Capture the cell that displays the provided text and extract its [X, Y] central coordinate. 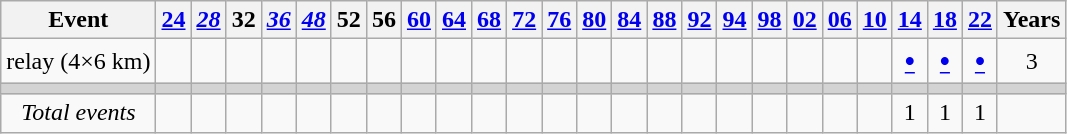
28 [208, 20]
36 [278, 20]
88 [664, 20]
14 [910, 20]
64 [454, 20]
52 [348, 20]
10 [874, 20]
68 [490, 20]
Total events [78, 113]
02 [804, 20]
18 [944, 20]
06 [840, 20]
60 [418, 20]
Event [78, 20]
Years [1031, 20]
98 [770, 20]
92 [700, 20]
24 [174, 20]
72 [524, 20]
32 [244, 20]
56 [384, 20]
48 [314, 20]
22 [980, 20]
3 [1031, 61]
84 [630, 20]
80 [594, 20]
94 [734, 20]
relay (4×6 km) [78, 61]
76 [560, 20]
